Determine the [x, y] coordinate at the center of the cell enclosing the given text.  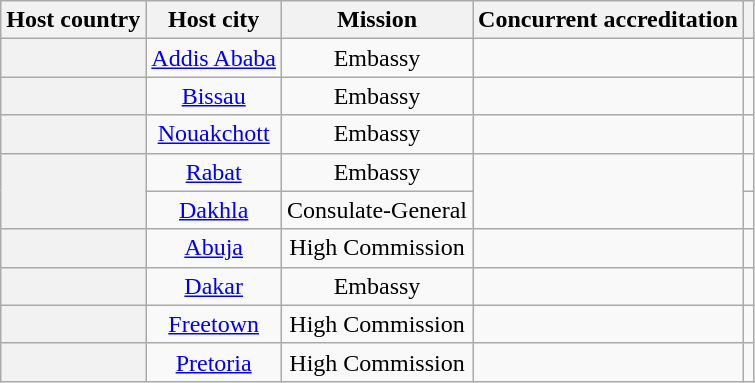
Rabat [214, 172]
Consulate-General [378, 210]
Dakhla [214, 210]
Nouakchott [214, 134]
Host city [214, 20]
Concurrent accreditation [608, 20]
Pretoria [214, 362]
Freetown [214, 324]
Dakar [214, 286]
Abuja [214, 248]
Host country [74, 20]
Bissau [214, 96]
Addis Ababa [214, 58]
Mission [378, 20]
